Determine the [X, Y] coordinate at the center of the cell enclosing the given text.  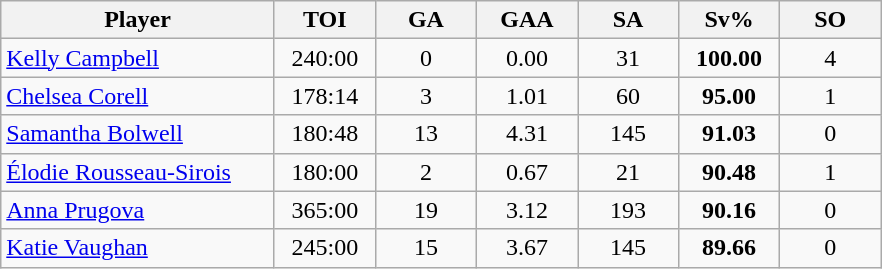
Chelsea Corell [138, 96]
SA [628, 20]
2 [426, 172]
21 [628, 172]
180:48 [324, 134]
95.00 [730, 96]
4 [830, 58]
89.66 [730, 248]
1.01 [526, 96]
Samantha Bolwell [138, 134]
0.00 [526, 58]
13 [426, 134]
Kelly Campbell [138, 58]
365:00 [324, 210]
245:00 [324, 248]
3 [426, 96]
TOI [324, 20]
3.67 [526, 248]
3.12 [526, 210]
240:00 [324, 58]
31 [628, 58]
Élodie Rousseau-Sirois [138, 172]
0.67 [526, 172]
Katie Vaughan [138, 248]
GA [426, 20]
Player [138, 20]
GAA [526, 20]
91.03 [730, 134]
SO [830, 20]
Sv% [730, 20]
Anna Prugova [138, 210]
193 [628, 210]
90.16 [730, 210]
60 [628, 96]
19 [426, 210]
90.48 [730, 172]
178:14 [324, 96]
15 [426, 248]
4.31 [526, 134]
100.00 [730, 58]
180:00 [324, 172]
